Capture the cell that displays the provided text and extract its (x, y) central coordinate. 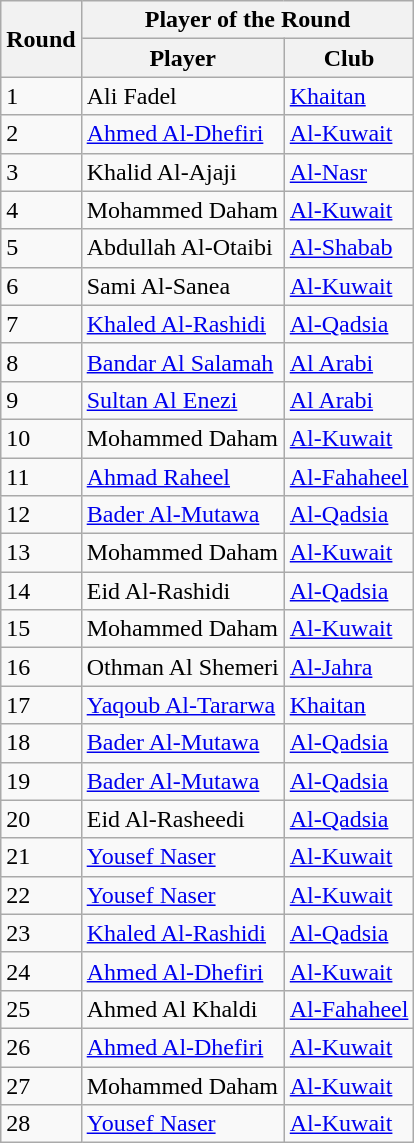
10 (41, 438)
Eid Al-Rasheedi (182, 819)
22 (41, 895)
Eid Al-Rashidi (182, 591)
16 (41, 667)
2 (41, 134)
15 (41, 629)
12 (41, 515)
8 (41, 362)
17 (41, 705)
9 (41, 400)
6 (41, 286)
14 (41, 591)
Abdullah Al-Otaibi (182, 248)
28 (41, 1124)
24 (41, 971)
Al-Shabab (349, 248)
Al-Jahra (349, 667)
4 (41, 210)
26 (41, 1047)
25 (41, 1009)
Al-Nasr (349, 172)
23 (41, 933)
11 (41, 477)
7 (41, 324)
13 (41, 553)
Round (41, 39)
Ali Fadel (182, 96)
19 (41, 781)
3 (41, 172)
Sultan Al Enezi (182, 400)
Club (349, 58)
5 (41, 248)
21 (41, 857)
1 (41, 96)
Othman Al Shemeri (182, 667)
27 (41, 1085)
Ahmad Raheel (182, 477)
Ahmed Al Khaldi (182, 1009)
Player of the Round (248, 20)
Sami Al-Sanea (182, 286)
20 (41, 819)
18 (41, 743)
Player (182, 58)
Yaqoub Al-Tararwa (182, 705)
Bandar Al Salamah (182, 362)
Khalid Al-Ajaji (182, 172)
